Return the [x, y] coordinate for the center point of the cell that contains the specified text.  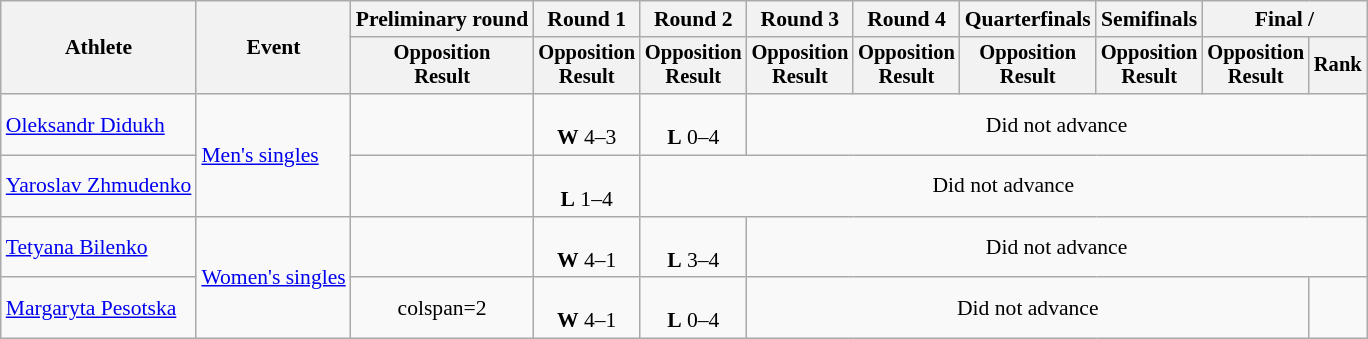
Tetyana Bilenko [99, 248]
Quarterfinals [1028, 19]
Round 4 [906, 19]
Athlete [99, 48]
Round 3 [800, 19]
Round 1 [586, 19]
Men's singles [273, 155]
Round 2 [694, 19]
L 3–4 [694, 248]
Yaroslav Zhmudenko [99, 186]
Oleksandr Didukh [99, 124]
colspan=2 [442, 308]
L 1–4 [586, 186]
Margaryta Pesotska [99, 308]
Semifinals [1150, 19]
Women's singles [273, 278]
Event [273, 48]
W 4–3 [586, 124]
Preliminary round [442, 19]
Final / [1284, 19]
Rank [1338, 66]
